Locate the cell with the specified text and output its [X, Y] center coordinate. 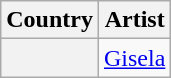
Gisela [134, 58]
Country [50, 20]
Artist [134, 20]
